Determine the (X, Y) coordinate at the center of the cell enclosing the given text.  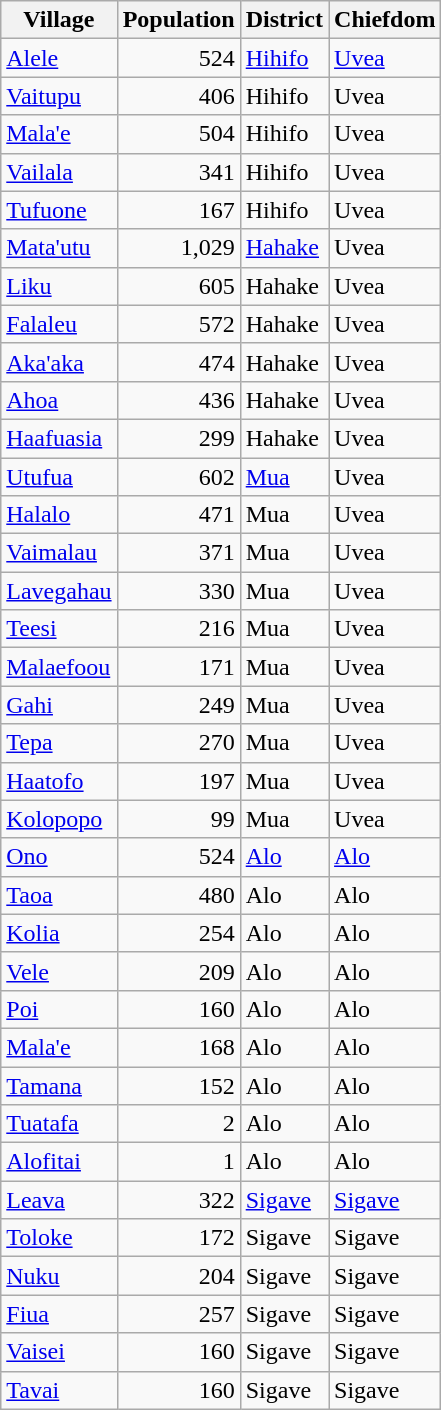
Poi (59, 1009)
480 (178, 895)
Malaefoou (59, 667)
Mata'utu (59, 248)
Tufuone (59, 210)
Ono (59, 857)
Chiefdom (385, 20)
Village (59, 20)
254 (178, 933)
Vailala (59, 172)
Nuku (59, 1276)
406 (178, 96)
Taoa (59, 895)
436 (178, 400)
Ahoa (59, 400)
Vaimalau (59, 553)
330 (178, 591)
209 (178, 971)
471 (178, 515)
299 (178, 438)
197 (178, 781)
Liku (59, 286)
504 (178, 134)
Vaisei (59, 1352)
Kolia (59, 933)
322 (178, 1200)
Haafuasia (59, 438)
2 (178, 1124)
Falaleu (59, 324)
Utufua (59, 477)
Lavegahau (59, 591)
Gahi (59, 705)
270 (178, 743)
Aka'aka (59, 362)
216 (178, 629)
Alofitai (59, 1162)
Fiua (59, 1314)
152 (178, 1085)
371 (178, 553)
249 (178, 705)
District (284, 20)
1 (178, 1162)
Tavai (59, 1390)
Haatofo (59, 781)
Alele (59, 58)
572 (178, 324)
99 (178, 819)
168 (178, 1047)
1,029 (178, 248)
Kolopopo (59, 819)
Population (178, 20)
172 (178, 1238)
Leava (59, 1200)
602 (178, 477)
605 (178, 286)
Tamana (59, 1085)
167 (178, 210)
Tepa (59, 743)
Tuatafa (59, 1124)
Toloke (59, 1238)
Vaitupu (59, 96)
Vele (59, 971)
341 (178, 172)
474 (178, 362)
Halalo (59, 515)
Teesi (59, 629)
204 (178, 1276)
257 (178, 1314)
171 (178, 667)
